Detect which cell encompasses the target text, then output its (x, y) center coordinate. 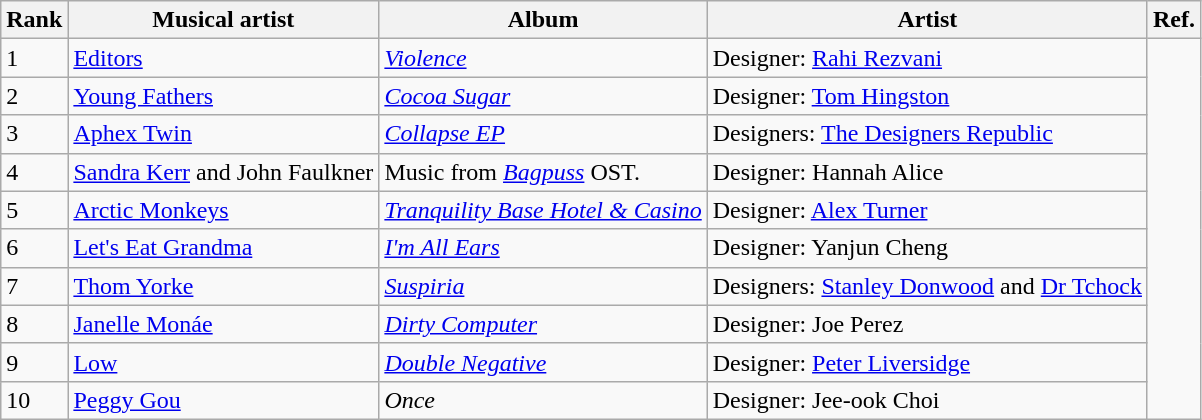
Designer: Hannah Alice (927, 172)
Let's Eat Grandma (224, 248)
Music from Bagpuss OST. (543, 172)
Suspiria (543, 286)
Designer: Jee-ook Choi (927, 400)
Janelle Monáe (224, 324)
Rank (34, 20)
Designer: Peter Liversidge (927, 362)
Peggy Gou (224, 400)
7 (34, 286)
Designer: Yanjun Cheng (927, 248)
Low (224, 362)
Collapse EP (543, 134)
4 (34, 172)
Album (543, 20)
Sandra Kerr and John Faulkner (224, 172)
Designers: The Designers Republic (927, 134)
9 (34, 362)
Designer: Alex Turner (927, 210)
Arctic Monkeys (224, 210)
Editors (224, 58)
5 (34, 210)
Tranquility Base Hotel & Casino (543, 210)
Violence (543, 58)
Ref. (1174, 20)
6 (34, 248)
1 (34, 58)
Designer: Tom Hingston (927, 96)
Thom Yorke (224, 286)
Aphex Twin (224, 134)
Young Fathers (224, 96)
Designer: Joe Perez (927, 324)
Artist (927, 20)
8 (34, 324)
I'm All Ears (543, 248)
Designer: Rahi Rezvani (927, 58)
2 (34, 96)
Double Negative (543, 362)
3 (34, 134)
Musical artist (224, 20)
Designers: Stanley Donwood and Dr Tchock (927, 286)
Dirty Computer (543, 324)
Once (543, 400)
Cocoa Sugar (543, 96)
10 (34, 400)
